Search for the cell housing the specified text and yield its [x, y] center coordinate. 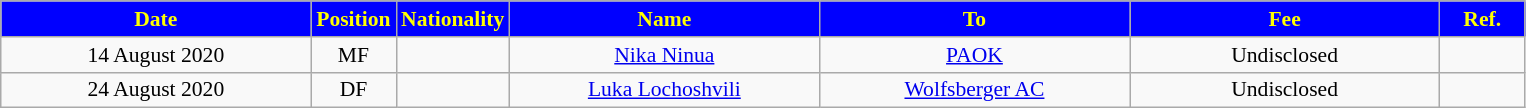
14 August 2020 [156, 55]
Date [156, 19]
PAOK [974, 55]
Luka Lochoshvili [664, 90]
Nika Ninua [664, 55]
Fee [1285, 19]
To [974, 19]
MF [354, 55]
Nationality [452, 19]
Name [664, 19]
Position [354, 19]
Ref. [1482, 19]
Wolfsberger AC [974, 90]
24 August 2020 [156, 90]
DF [354, 90]
